Provide the [x, y] coordinate of the cell's center where the given text is located.  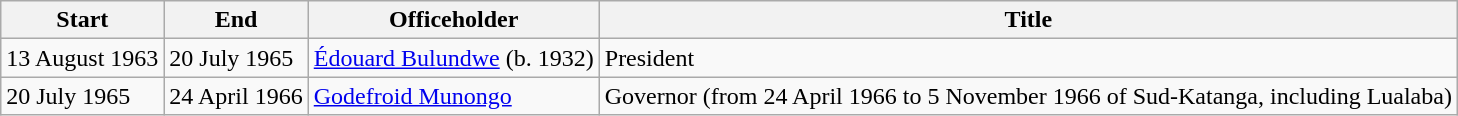
End [236, 20]
Title [1028, 20]
Godefroid Munongo [454, 96]
Officeholder [454, 20]
Governor (from 24 April 1966 to 5 November 1966 of Sud-Katanga, including Lualaba) [1028, 96]
13 August 1963 [82, 58]
Édouard Bulundwe (b. 1932) [454, 58]
Start [82, 20]
President [1028, 58]
24 April 1966 [236, 96]
